Scan for the cell matching the given text and deliver its [X, Y] coordinate at center. 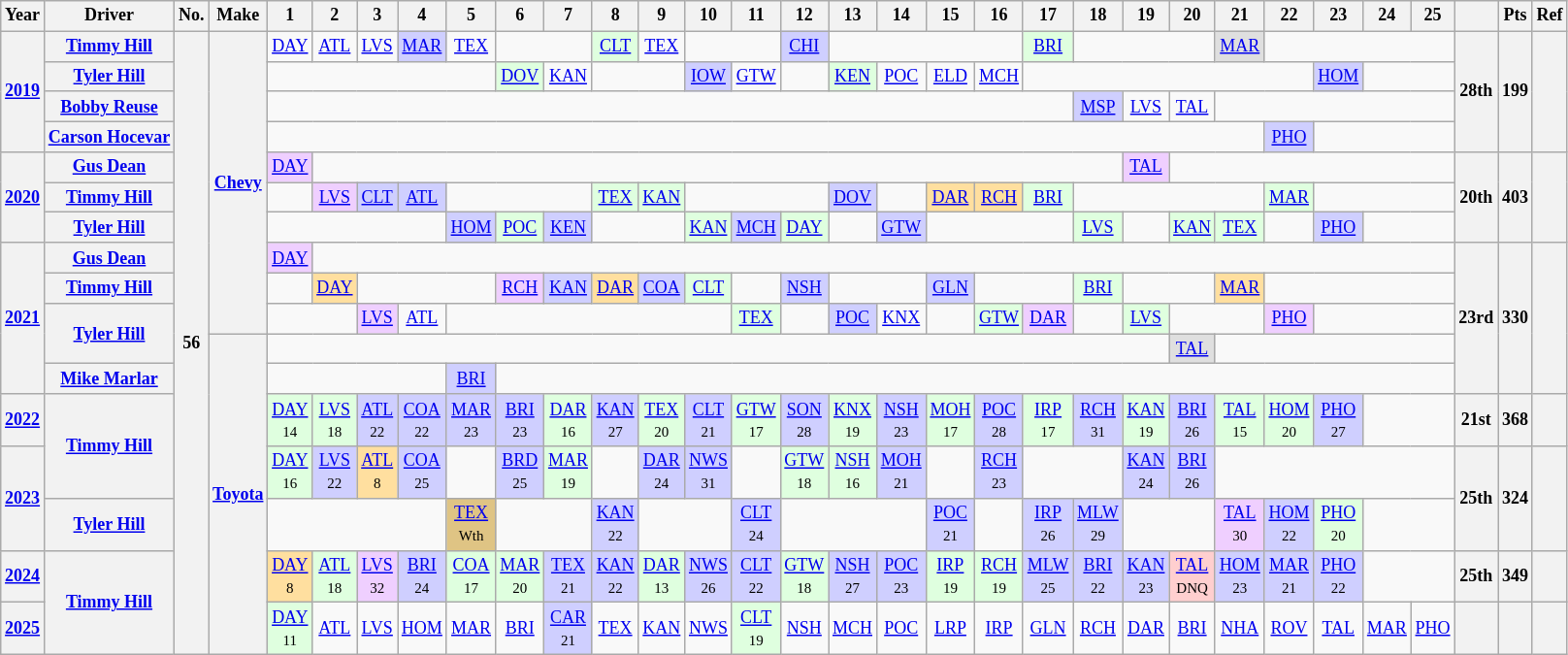
21 [1240, 16]
RCH31 [1098, 420]
4 [423, 16]
23 [1339, 16]
IRP26 [1048, 524]
ATL18 [335, 576]
18 [1098, 16]
BRI24 [423, 576]
MAR20 [520, 576]
MLW29 [1098, 524]
POC28 [999, 420]
CLT22 [756, 576]
2021 [23, 318]
21st [1477, 420]
368 [1516, 420]
KAN24 [1146, 473]
Make [239, 16]
KAN27 [615, 420]
HOM23 [1240, 576]
Mike Marlar [109, 378]
KNX19 [853, 420]
2024 [23, 576]
403 [1516, 198]
ELD [951, 76]
11 [756, 16]
TEX20 [662, 420]
NSH27 [853, 576]
MAR19 [569, 473]
DAR16 [569, 420]
9 [662, 16]
349 [1516, 576]
2 [335, 16]
BRD25 [520, 473]
IRP19 [951, 576]
1 [290, 16]
TEXWth [472, 524]
IRP17 [1048, 420]
2023 [23, 499]
3 [377, 16]
20th [1477, 198]
16 [999, 16]
HOM20 [1289, 420]
BRI22 [1098, 576]
LVS22 [335, 473]
NWS31 [708, 473]
NHA [1240, 629]
13 [853, 16]
14 [900, 16]
NSH23 [900, 420]
DAY14 [290, 420]
2025 [23, 629]
COA17 [472, 576]
CLT19 [756, 629]
PHO20 [1339, 524]
MOH17 [951, 420]
MLW25 [1048, 576]
KNX [900, 318]
RCH23 [999, 473]
TALDNQ [1192, 576]
24 [1388, 16]
MAR21 [1289, 576]
LRP [951, 629]
8 [615, 16]
HOM22 [1289, 524]
CLT21 [708, 420]
23rd [1477, 318]
DAR13 [662, 576]
Year [23, 16]
TAL15 [1240, 420]
PHO22 [1339, 576]
5 [472, 16]
Pts [1516, 16]
330 [1516, 318]
199 [1516, 91]
POC21 [951, 524]
LVS32 [377, 576]
DAY16 [290, 473]
ROV [1289, 629]
Carson Hocevar [109, 136]
56 [192, 343]
IOW [708, 76]
IRP [999, 629]
NWS26 [708, 576]
KAN19 [1146, 420]
NWS [708, 629]
LVS18 [335, 420]
2022 [23, 420]
PHO27 [1339, 420]
CAR21 [569, 629]
DAR24 [662, 473]
22 [1289, 16]
Driver [109, 16]
COA25 [423, 473]
No. [192, 16]
MOH21 [900, 473]
Toyota [239, 495]
CLT24 [756, 524]
TAL30 [1240, 524]
25 [1432, 16]
Bobby Reuse [109, 107]
Ref [1550, 16]
COA [662, 287]
17 [1048, 16]
TEX21 [569, 576]
7 [569, 16]
BRI23 [520, 420]
10 [708, 16]
ATL8 [377, 473]
28th [1477, 91]
15 [951, 16]
ATL22 [377, 420]
MSP [1098, 107]
12 [804, 16]
DAY11 [290, 629]
6 [520, 16]
MAR23 [472, 420]
DAY8 [290, 576]
2019 [23, 91]
GTW17 [756, 420]
KAN23 [1146, 576]
20 [1192, 16]
NSH16 [853, 473]
SON28 [804, 420]
COA22 [423, 420]
POC23 [900, 576]
19 [1146, 16]
2020 [23, 198]
CHI [804, 47]
RCH19 [999, 576]
324 [1516, 499]
Chevy [239, 182]
